Determine the [x, y] coordinate at the center of the cell enclosing the given text.  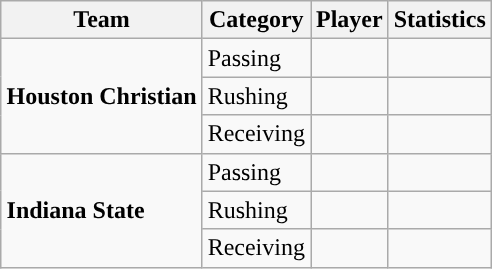
Statistics [440, 20]
Player [349, 20]
Category [256, 20]
Indiana State [102, 210]
Team [102, 20]
Houston Christian [102, 96]
